Find where the given text appears and provide that cell's center as (X, Y) coordinate. 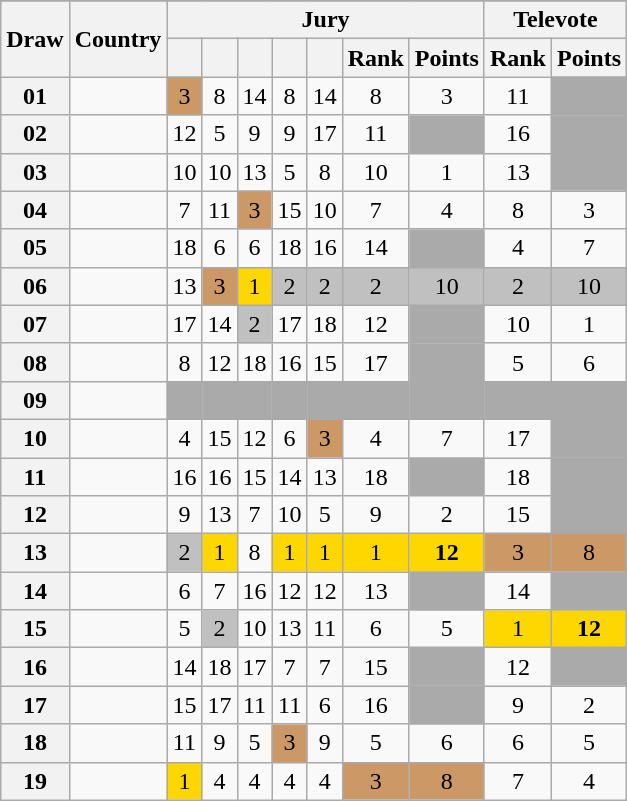
08 (35, 362)
07 (35, 324)
06 (35, 286)
03 (35, 172)
02 (35, 134)
05 (35, 248)
01 (35, 96)
Country (118, 39)
Televote (555, 20)
Draw (35, 39)
Jury (326, 20)
19 (35, 781)
09 (35, 400)
04 (35, 210)
